Search for the cell housing the specified text and yield its [X, Y] center coordinate. 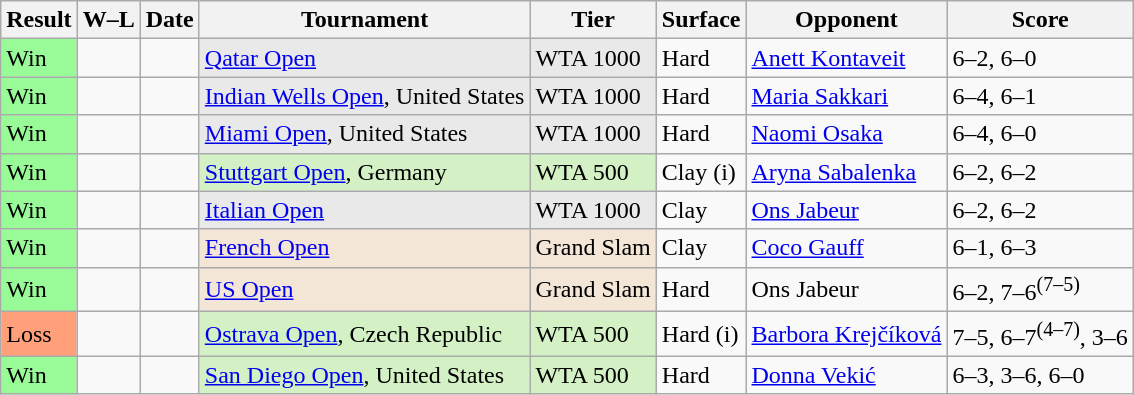
Anett Kontaveit [846, 58]
Result [39, 20]
6–4, 6–0 [1040, 134]
French Open [364, 248]
6–4, 6–1 [1040, 96]
Stuttgart Open, Germany [364, 172]
Donna Vekić [846, 375]
6–2, 6–0 [1040, 58]
Aryna Sabalenka [846, 172]
Coco Gauff [846, 248]
Loss [39, 334]
Indian Wells Open, United States [364, 96]
Tier [593, 20]
Ostrava Open, Czech Republic [364, 334]
Hard (i) [701, 334]
Maria Sakkari [846, 96]
Score [1040, 20]
7–5, 6–7(4–7), 3–6 [1040, 334]
US Open [364, 290]
Qatar Open [364, 58]
Tournament [364, 20]
Clay (i) [701, 172]
Surface [701, 20]
6–1, 6–3 [1040, 248]
Italian Open [364, 210]
6–2, 7–6(7–5) [1040, 290]
Miami Open, United States [364, 134]
San Diego Open, United States [364, 375]
Naomi Osaka [846, 134]
6–3, 3–6, 6–0 [1040, 375]
Opponent [846, 20]
Barbora Krejčíková [846, 334]
Date [170, 20]
W–L [108, 20]
